Find where the given text appears and provide that cell's center as [X, Y] coordinate. 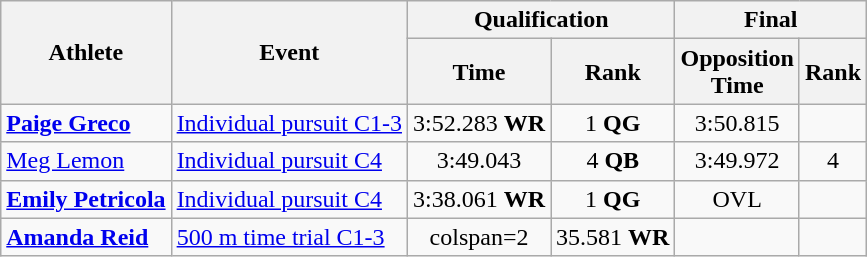
Final [771, 20]
colspan=2 [478, 237]
3:38.061 WR [478, 199]
Emily Petricola [86, 199]
3:52.283 WR [478, 123]
Paige Greco [86, 123]
Amanda Reid [86, 237]
4 [832, 161]
OVL [737, 199]
Athlete [86, 52]
3:50.815 [737, 123]
Individual pursuit C1-3 [289, 123]
3:49.972 [737, 161]
Event [289, 52]
500 m time trial C1-3 [289, 237]
Time [478, 72]
4 QB [613, 161]
Meg Lemon [86, 161]
35.581 WR [613, 237]
3:49.043 [478, 161]
Qualification [540, 20]
OppositionTime [737, 72]
